Locate the cell with the specified text and output its [X, Y] center coordinate. 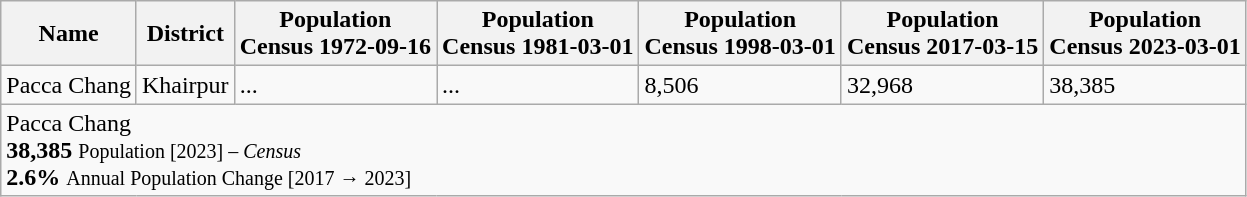
8,506 [740, 85]
Pacca Chang38,385 Population [2023] – Census2.6% Annual Population Change [2017 → 2023] [624, 150]
Pacca Chang [69, 85]
PopulationCensus 2023-03-01 [1145, 34]
38,385 [1145, 85]
Name [69, 34]
District [185, 34]
PopulationCensus 1972-09-16 [335, 34]
Khairpur [185, 85]
PopulationCensus 1981-03-01 [538, 34]
PopulationCensus 2017-03-15 [942, 34]
PopulationCensus 1998-03-01 [740, 34]
32,968 [942, 85]
